Locate the cell with the specified text and output its [x, y] center coordinate. 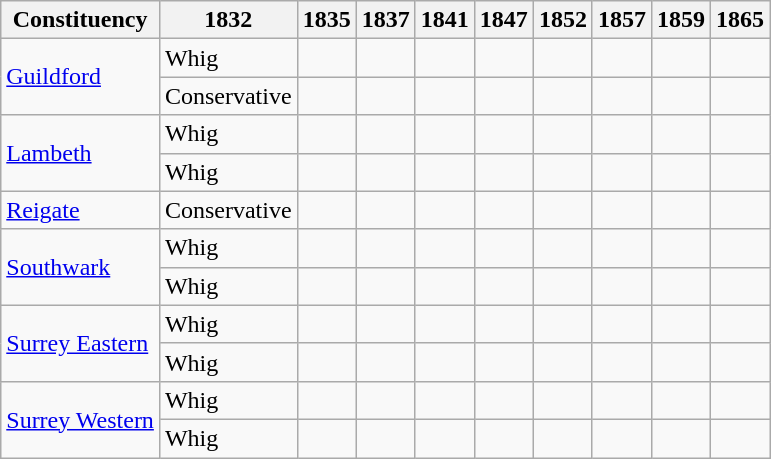
1859 [680, 20]
Reigate [80, 210]
1832 [228, 20]
Southwark [80, 267]
1865 [740, 20]
Surrey Western [80, 419]
1852 [562, 20]
1841 [444, 20]
Lambeth [80, 153]
Guildford [80, 77]
Surrey Eastern [80, 343]
1835 [326, 20]
1837 [386, 20]
1857 [622, 20]
1847 [504, 20]
Constituency [80, 20]
